From the cell containing the given text, extract its center point as [X, Y] coordinate. 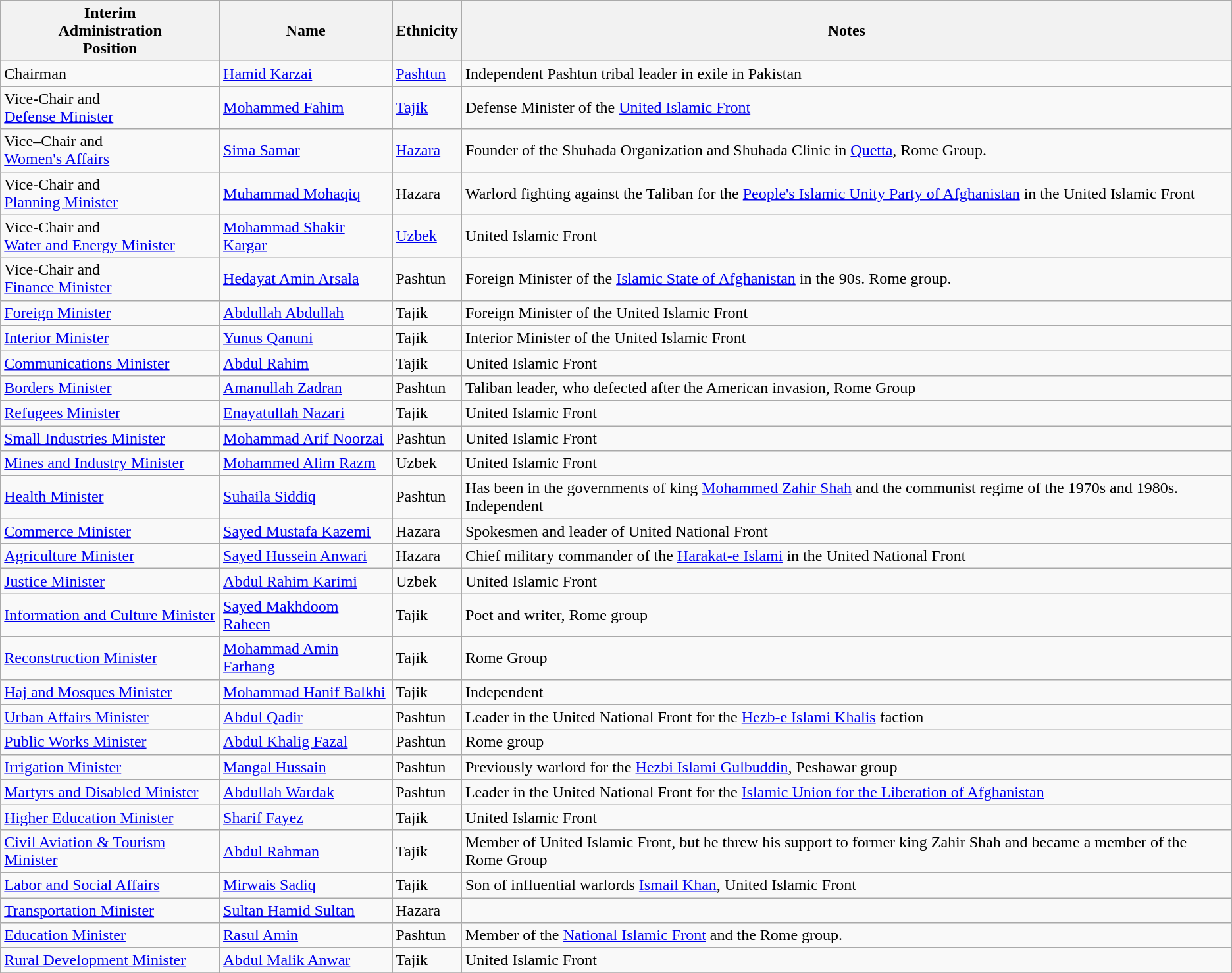
Mohammed Fahim [306, 108]
Vice-Chair and Defense Minister [111, 108]
Refugees Minister [111, 413]
Information and Culture Minister [111, 615]
Member of United Islamic Front, but he threw his support to former king Zahir Shah and became a member of the Rome Group [846, 851]
Yunus Qanuni [306, 338]
Transportation Minister [111, 910]
Interior Minister [111, 338]
Son of influential warlords Ismail Khan, United Islamic Front [846, 885]
Higher Education Minister [111, 817]
Rasul Amin [306, 935]
Public Works Minister [111, 742]
Ethnicity [427, 31]
Sayed Mustafa Kazemi [306, 531]
Rural Development Minister [111, 960]
Mirwais Sadiq [306, 885]
Sayed Hussein Anwari [306, 556]
Borders Minister [111, 388]
Independent [846, 692]
Abdullah Abdullah [306, 313]
Hedayat Amin Arsala [306, 279]
Abdul Rahim Karimi [306, 581]
Education Minister [111, 935]
Warlord fighting against the Taliban for the People's Islamic Unity Party of Afghanistan in the United Islamic Front [846, 194]
Suhaila Siddiq [306, 498]
Amanullah Zadran [306, 388]
Labor and Social Affairs [111, 885]
Notes [846, 31]
Abdul Qadir [306, 717]
Small Industries Minister [111, 438]
Haj and Mosques Minister [111, 692]
Communications Minister [111, 363]
Poet and writer, Rome group [846, 615]
Rome Group [846, 658]
Muhammad Mohaqiq [306, 194]
Has been in the governments of king Mohammed Zahir Shah and the communist regime of the 1970s and 1980s. Independent [846, 498]
Foreign Minister of the Islamic State of Afghanistan in the 90s. Rome group. [846, 279]
Leader in the United National Front for the Islamic Union for the Liberation of Afghanistan [846, 792]
Previously warlord for the Hezbi Islami Gulbuddin, Peshawar group [846, 767]
Urban Affairs Minister [111, 717]
Mangal Hussain [306, 767]
Independent Pashtun tribal leader in exile in Pakistan [846, 74]
Chairman [111, 74]
Vice–Chair and Women's Affairs [111, 150]
Name [306, 31]
Civil Aviation & Tourism Minister [111, 851]
Vice-Chair and Planning Minister [111, 194]
Defense Minister of the United Islamic Front [846, 108]
Sayed Makhdoom Raheen [306, 615]
Chief military commander of the Harakat-e Islami in the United National Front [846, 556]
Foreign Minister [111, 313]
Martyrs and Disabled Minister [111, 792]
Rome group [846, 742]
Mohammad Shakir Kargar [306, 236]
Sharif Fayez [306, 817]
Member of the National Islamic Front and the Rome group. [846, 935]
Mohammad Amin Farhang [306, 658]
Mohammad Hanif Balkhi [306, 692]
Mohammad Arif Noorzai [306, 438]
Taliban leader, who defected after the American invasion, Rome Group [846, 388]
Irrigation Minister [111, 767]
Hamid Karzai [306, 74]
Founder of the Shuhada Organization and Shuhada Clinic in Quetta, Rome Group. [846, 150]
Abdullah Wardak [306, 792]
Vice-Chair and Finance Minister [111, 279]
Mohammed Alim Razm [306, 463]
Reconstruction Minister [111, 658]
Abdul Rahim [306, 363]
Commerce Minister [111, 531]
InterimAdministrationPosition [111, 31]
Abdul Rahman [306, 851]
Enayatullah Nazari [306, 413]
Sima Samar [306, 150]
Interior Minister of the United Islamic Front [846, 338]
Health Minister [111, 498]
Abdul Malik Anwar [306, 960]
Mines and Industry Minister [111, 463]
Foreign Minister of the United Islamic Front [846, 313]
Sultan Hamid Sultan [306, 910]
Agriculture Minister [111, 556]
Justice Minister [111, 581]
Abdul Khalig Fazal [306, 742]
Spokesmen and leader of United National Front [846, 531]
Vice-Chair and Water and Energy Minister [111, 236]
Leader in the United National Front for the Hezb-e Islami Khalis faction [846, 717]
